Locate the cell with the specified text and output its (x, y) center coordinate. 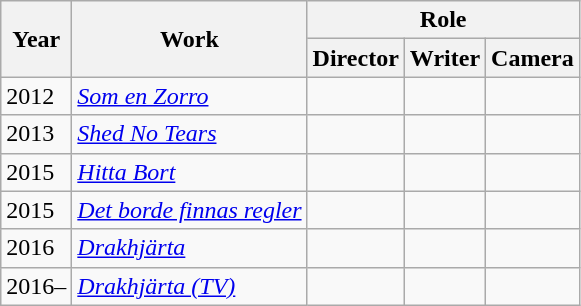
2013 (36, 134)
Drakhjärta (TV) (190, 286)
Year (36, 39)
Camera (533, 58)
2016– (36, 286)
Drakhjärta (190, 248)
Som en Zorro (190, 96)
Work (190, 39)
Role (443, 20)
2012 (36, 96)
Hitta Bort (190, 172)
2016 (36, 248)
Director (356, 58)
Shed No Tears (190, 134)
Det borde finnas regler (190, 210)
Writer (444, 58)
